Detect which cell encompasses the target text, then output its [x, y] center coordinate. 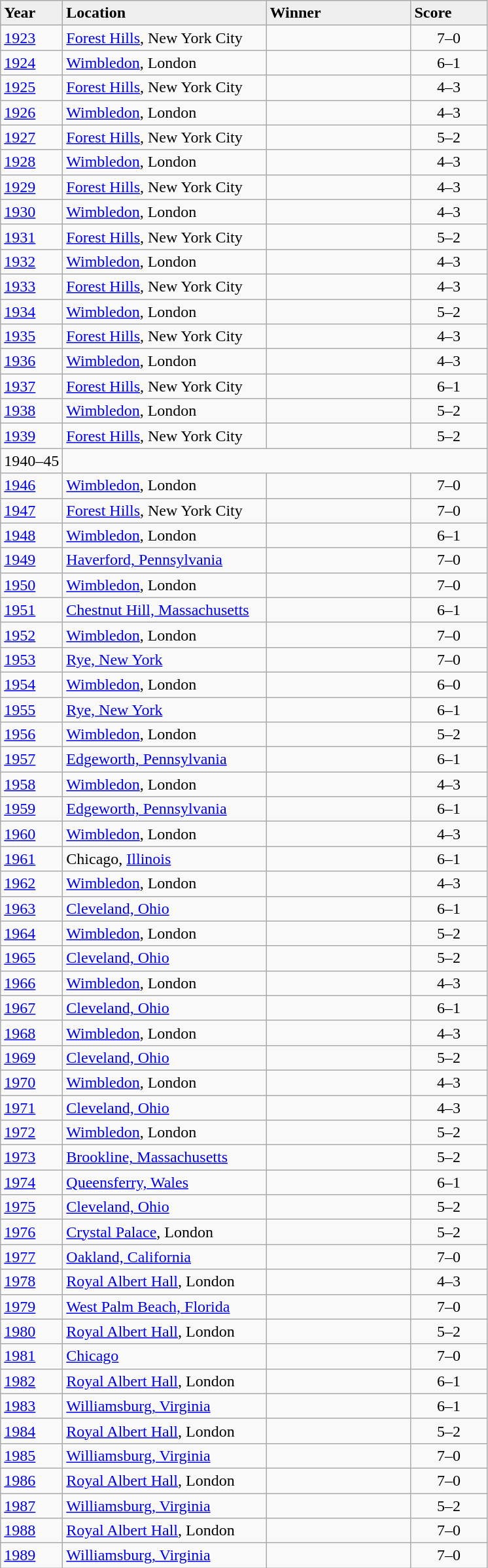
1949 [31, 560]
1975 [31, 1207]
1954 [31, 684]
Oakland, California [165, 1257]
1933 [31, 286]
1924 [31, 63]
1959 [31, 809]
1938 [31, 411]
1956 [31, 735]
1971 [31, 1108]
Location [165, 13]
6–0 [449, 684]
1979 [31, 1307]
1972 [31, 1133]
1973 [31, 1158]
1928 [31, 162]
1966 [31, 983]
Chicago [165, 1356]
1985 [31, 1456]
1955 [31, 709]
1927 [31, 137]
1976 [31, 1232]
1929 [31, 187]
1983 [31, 1406]
1925 [31, 88]
1989 [31, 1556]
1947 [31, 510]
Year [31, 13]
1986 [31, 1480]
1965 [31, 958]
Crystal Palace, London [165, 1232]
1974 [31, 1182]
Haverford, Pennsylvania [165, 560]
1960 [31, 834]
1982 [31, 1381]
1923 [31, 38]
1958 [31, 784]
1977 [31, 1257]
1951 [31, 610]
1964 [31, 933]
1946 [31, 486]
1934 [31, 312]
1939 [31, 436]
1957 [31, 759]
1931 [31, 237]
1948 [31, 535]
1940–45 [31, 461]
1978 [31, 1282]
1981 [31, 1356]
1961 [31, 859]
1952 [31, 635]
1969 [31, 1058]
1980 [31, 1331]
1935 [31, 337]
1930 [31, 212]
1984 [31, 1431]
Score [449, 13]
West Palm Beach, Florida [165, 1307]
1967 [31, 1008]
1988 [31, 1531]
1953 [31, 659]
1932 [31, 261]
1970 [31, 1082]
1936 [31, 361]
Winner [339, 13]
1926 [31, 112]
Chicago, Illinois [165, 859]
1987 [31, 1505]
1962 [31, 884]
1950 [31, 585]
Chestnut Hill, Massachusetts [165, 610]
1937 [31, 386]
Brookline, Massachusetts [165, 1158]
Queensferry, Wales [165, 1182]
1968 [31, 1033]
1963 [31, 909]
